Locate the cell with the specified text and output its (X, Y) center coordinate. 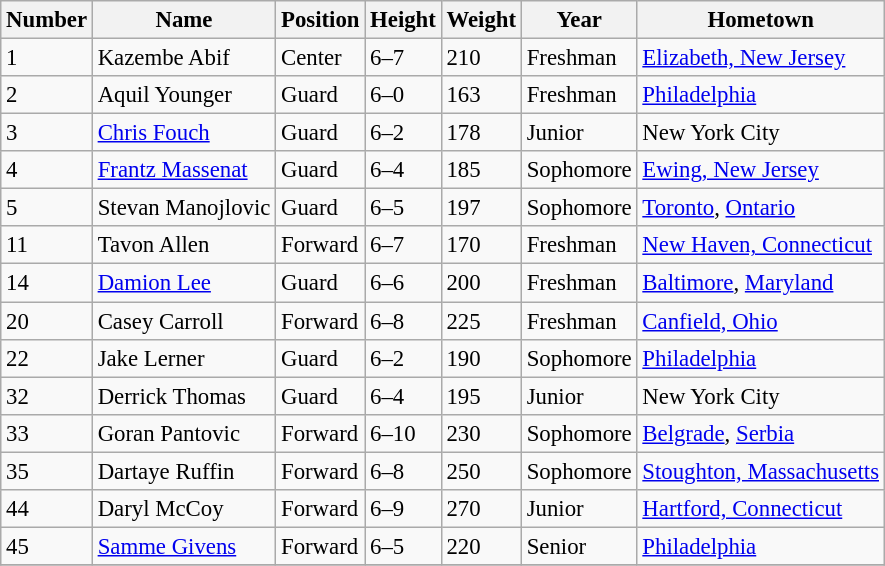
11 (47, 245)
210 (481, 58)
Goran Pantovic (184, 433)
Senior (579, 546)
3 (47, 133)
2 (47, 95)
Samme Givens (184, 546)
5 (47, 208)
Dartaye Ruffin (184, 471)
Jake Lerner (184, 358)
6–0 (403, 95)
6–6 (403, 283)
Canfield, Ohio (760, 321)
163 (481, 95)
Hartford, Connecticut (760, 509)
35 (47, 471)
Hometown (760, 20)
Height (403, 20)
230 (481, 433)
190 (481, 358)
Year (579, 20)
45 (47, 546)
Belgrade, Serbia (760, 433)
4 (47, 170)
Aquil Younger (184, 95)
14 (47, 283)
Weight (481, 20)
Ewing, New Jersey (760, 170)
185 (481, 170)
33 (47, 433)
Position (320, 20)
Casey Carroll (184, 321)
1 (47, 58)
Tavon Allen (184, 245)
22 (47, 358)
220 (481, 546)
Damion Lee (184, 283)
20 (47, 321)
Stevan Manojlovic (184, 208)
225 (481, 321)
Derrick Thomas (184, 396)
170 (481, 245)
New Haven, Connecticut (760, 245)
6–10 (403, 433)
200 (481, 283)
250 (481, 471)
197 (481, 208)
Number (47, 20)
Frantz Massenat (184, 170)
195 (481, 396)
Toronto, Ontario (760, 208)
Stoughton, Massachusetts (760, 471)
Kazembe Abif (184, 58)
Elizabeth, New Jersey (760, 58)
32 (47, 396)
Chris Fouch (184, 133)
Name (184, 20)
178 (481, 133)
Center (320, 58)
44 (47, 509)
6–9 (403, 509)
Daryl McCoy (184, 509)
270 (481, 509)
Baltimore, Maryland (760, 283)
